Pinpoint the cell where the given text exists, returning its (X, Y) midpoint coordinate. 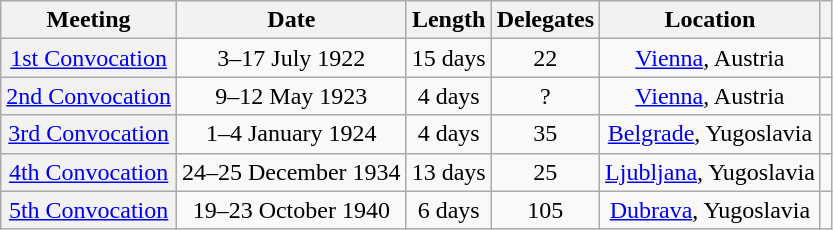
? (545, 96)
Location (710, 20)
24–25 December 1934 (291, 172)
9–12 May 1923 (291, 96)
2nd Convocation (89, 96)
1–4 January 1924 (291, 134)
Delegates (545, 20)
25 (545, 172)
Date (291, 20)
Belgrade, Yugoslavia (710, 134)
22 (545, 58)
Ljubljana, Yugoslavia (710, 172)
15 days (448, 58)
35 (545, 134)
4th Convocation (89, 172)
Dubrava, Yugoslavia (710, 210)
19–23 October 1940 (291, 210)
3–17 July 1922 (291, 58)
Meeting (89, 20)
1st Convocation (89, 58)
Length (448, 20)
5th Convocation (89, 210)
3rd Convocation (89, 134)
6 days (448, 210)
105 (545, 210)
13 days (448, 172)
